Output the (x, y) coordinate of the center of the cell containing the given text.  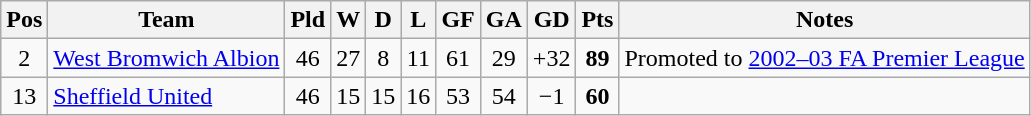
GF (458, 20)
Pld (308, 20)
L (418, 20)
13 (24, 96)
W (348, 20)
11 (418, 58)
29 (504, 58)
8 (384, 58)
Team (166, 20)
27 (348, 58)
2 (24, 58)
Promoted to 2002–03 FA Premier League (824, 58)
GD (552, 20)
60 (598, 96)
61 (458, 58)
D (384, 20)
Sheffield United (166, 96)
54 (504, 96)
16 (418, 96)
Pos (24, 20)
+32 (552, 58)
GA (504, 20)
Notes (824, 20)
53 (458, 96)
89 (598, 58)
−1 (552, 96)
West Bromwich Albion (166, 58)
Pts (598, 20)
